Extract the [X, Y] coordinate from the center of the cell holding the provided text.  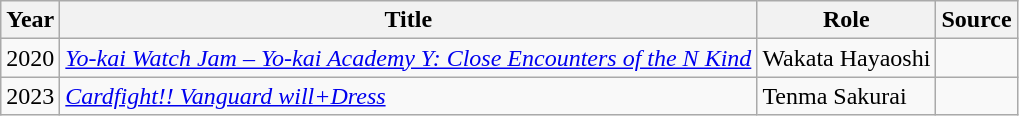
Yo-kai Watch Jam – Yo-kai Academy Y: Close Encounters of the N Kind [408, 58]
2023 [30, 96]
Year [30, 20]
2020 [30, 58]
Role [846, 20]
Tenma Sakurai [846, 96]
Wakata Hayaoshi [846, 58]
Source [976, 20]
Cardfight!! Vanguard will+Dress [408, 96]
Title [408, 20]
